For the text-containing cell, return its midpoint in (X, Y) coordinate format. 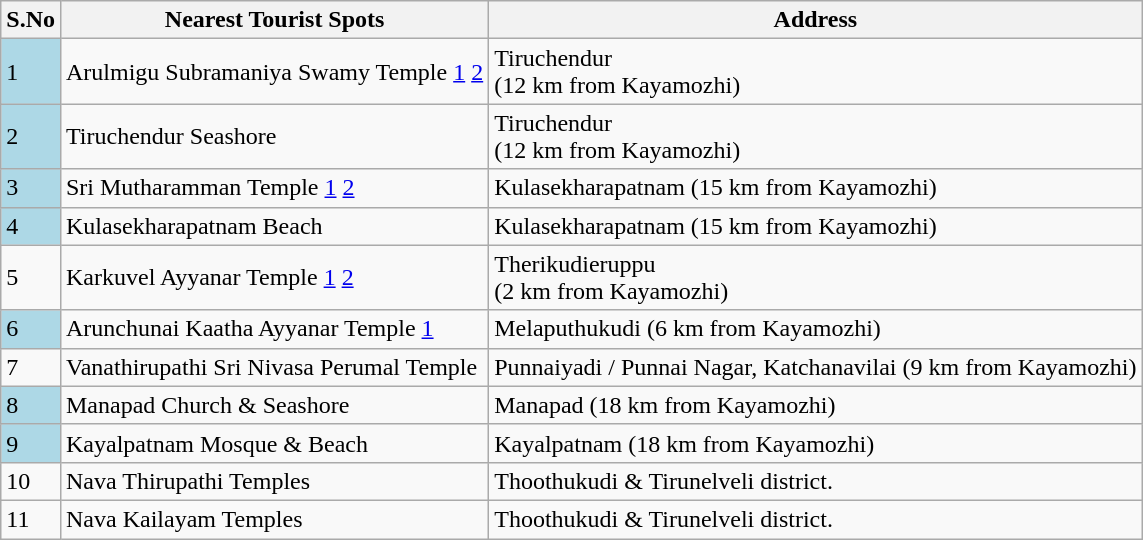
Nava Thirupathi Temples (274, 481)
Tiruchendur Seashore (274, 136)
Address (816, 20)
9 (31, 443)
Melaputhukudi (6 km from Kayamozhi) (816, 329)
11 (31, 519)
S.No (31, 20)
Punnaiyadi / Punnai Nagar, Katchanavilai (9 km from Kayamozhi) (816, 367)
Vanathirupathi Sri Nivasa Perumal Temple (274, 367)
Therikudieruppu(2 km from Kayamozhi) (816, 278)
Karkuvel Ayyanar Temple 1 2 (274, 278)
Kulasekharapatnam Beach (274, 226)
Manapad Church & Seashore (274, 405)
7 (31, 367)
Nearest Tourist Spots (274, 20)
Nava Kailayam Temples (274, 519)
5 (31, 278)
Arunchunai Kaatha Ayyanar Temple 1 (274, 329)
Arulmigu Subramaniya Swamy Temple 1 2 (274, 72)
3 (31, 188)
Sri Mutharamman Temple 1 2 (274, 188)
2 (31, 136)
1 (31, 72)
8 (31, 405)
4 (31, 226)
6 (31, 329)
Manapad (18 km from Kayamozhi) (816, 405)
10 (31, 481)
Kayalpatnam Mosque & Beach (274, 443)
Kayalpatnam (18 km from Kayamozhi) (816, 443)
